For the text-containing cell, return its midpoint in [X, Y] coordinate format. 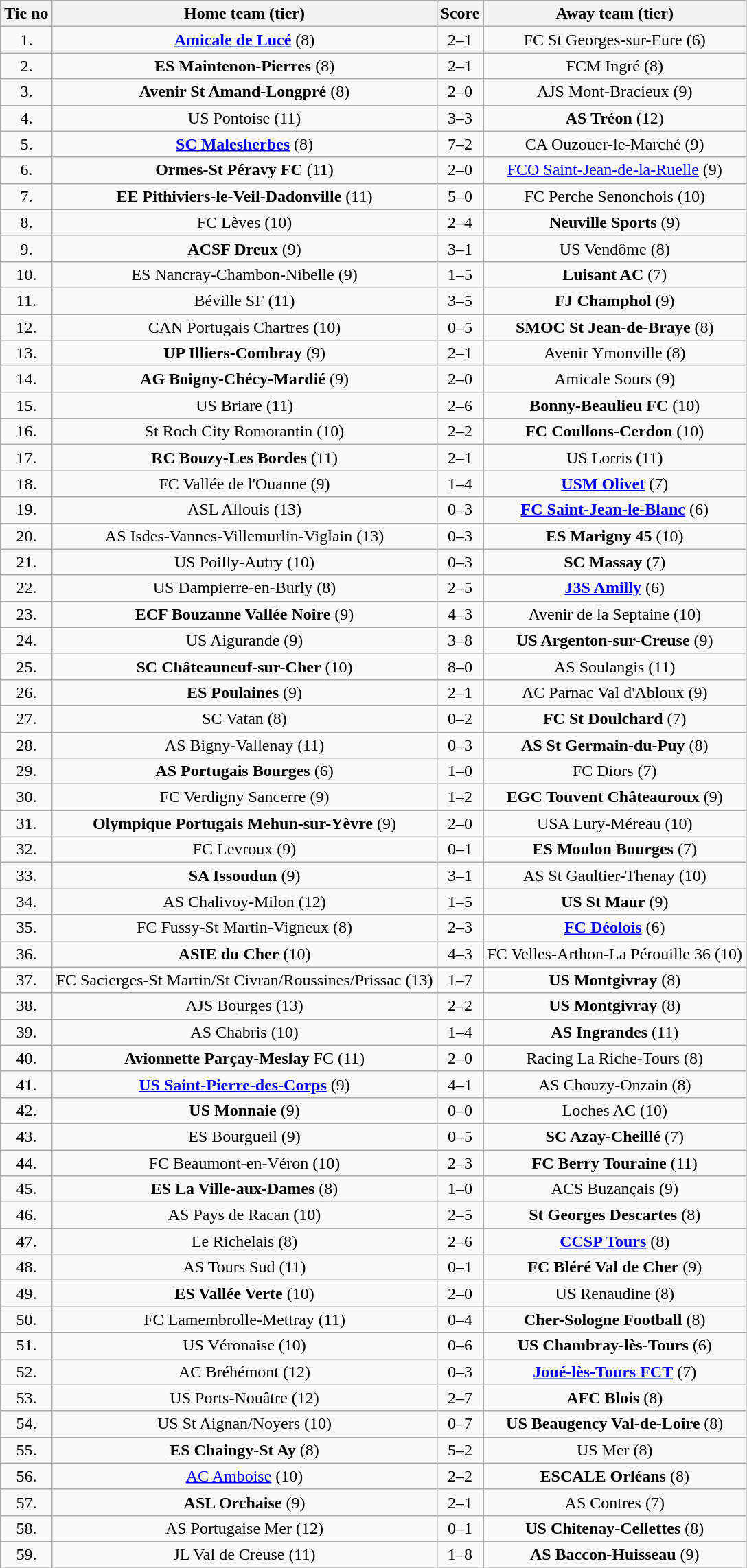
Tie no [26, 14]
2–7 [460, 1398]
1–2 [460, 797]
43. [26, 1136]
58. [26, 1528]
USA Lury-Méreau (10) [615, 823]
Score [460, 14]
0–6 [460, 1346]
FC Beaumont-en-Véron (10) [244, 1163]
25. [26, 666]
4. [26, 118]
12. [26, 327]
SC Massay (7) [615, 562]
US St Maur (9) [615, 902]
ASL Allouis (13) [244, 510]
57. [26, 1502]
Bonny-Beaulieu FC (10) [615, 406]
FC Vallée de l'Ouanne (9) [244, 484]
FCO Saint-Jean-de-la-Ruelle (9) [615, 170]
FC Diors (7) [615, 771]
0–0 [460, 1110]
38. [26, 1006]
RC Bouzy-Les Bordes (11) [244, 458]
SC Malesherbes (8) [244, 144]
40. [26, 1058]
16. [26, 432]
32. [26, 850]
US Mer (8) [615, 1450]
47. [26, 1241]
5. [26, 144]
41. [26, 1084]
3–8 [460, 640]
27. [26, 718]
FC St Georges-sur-Eure (6) [615, 40]
Away team (tier) [615, 14]
4–1 [460, 1084]
2–4 [460, 222]
35. [26, 928]
Le Richelais (8) [244, 1241]
US Lorris (11) [615, 458]
ES Moulon Bourges (7) [615, 850]
48. [26, 1267]
1. [26, 40]
28. [26, 745]
FC Coullons-Cerdon (10) [615, 432]
AS Chalivoy-Milon (12) [244, 902]
51. [26, 1346]
21. [26, 562]
3. [26, 92]
US Poilly-Autry (10) [244, 562]
AS Chouzy-Onzain (8) [615, 1084]
Joué-lès-Tours FCT (7) [615, 1372]
Neuville Sports (9) [615, 222]
Home team (tier) [244, 14]
EE Pithiviers-le-Veil-Dadonville (11) [244, 196]
56. [26, 1476]
Cher-Sologne Football (8) [615, 1320]
Amicale Sours (9) [615, 379]
Ormes-St Péravy FC (11) [244, 170]
46. [26, 1215]
ASL Orchaise (9) [244, 1502]
45. [26, 1189]
FC Bléré Val de Cher (9) [615, 1267]
SMOC St Jean-de-Braye (8) [615, 327]
37. [26, 980]
US Dampierre-en-Burly (8) [244, 588]
Avenir St Amand-Longpré (8) [244, 92]
ACSF Dreux (9) [244, 248]
US Chambray-lès-Tours (6) [615, 1346]
ES Chaingy-St Ay (8) [244, 1450]
FC Levroux (9) [244, 850]
24. [26, 640]
EGC Touvent Châteauroux (9) [615, 797]
Amicale de Lucé (8) [244, 40]
ES Bourgueil (9) [244, 1136]
50. [26, 1320]
15. [26, 406]
2. [26, 66]
US Chitenay-Cellettes (8) [615, 1528]
20. [26, 536]
CAN Portugais Chartres (10) [244, 327]
St Georges Descartes (8) [615, 1215]
FC Velles-Arthon-La Pérouille 36 (10) [615, 954]
14. [26, 379]
5–2 [460, 1450]
FC Fussy-St Martin-Vigneux (8) [244, 928]
ES Marigny 45 (10) [615, 536]
FC Perche Senonchois (10) [615, 196]
22. [26, 588]
59. [26, 1554]
ECF Bouzanne Vallée Noire (9) [244, 614]
US Aigurande (9) [244, 640]
AS Bigny-Vallenay (11) [244, 745]
AS Chabris (10) [244, 1032]
US Beaugency Val-de-Loire (8) [615, 1424]
FC Berry Touraine (11) [615, 1163]
Racing La Riche-Tours (8) [615, 1058]
JL Val de Creuse (11) [244, 1554]
ES Vallée Verte (10) [244, 1294]
ES Nancray-Chambon-Nibelle (9) [244, 274]
US Vendôme (8) [615, 248]
7–2 [460, 144]
US Ports-Nouâtre (12) [244, 1398]
0–7 [460, 1424]
SC Azay-Cheillé (7) [615, 1136]
18. [26, 484]
13. [26, 353]
US Argenton-sur-Creuse (9) [615, 640]
29. [26, 771]
53. [26, 1398]
ES Maintenon-Pierres (8) [244, 66]
54. [26, 1424]
SC Châteauneuf-sur-Cher (10) [244, 666]
AJS Mont-Bracieux (9) [615, 92]
AS Portugaise Mer (12) [244, 1528]
AS Isdes-Vannes-Villemurlin-Viglain (13) [244, 536]
19. [26, 510]
5–0 [460, 196]
US Pontoise (11) [244, 118]
US Briare (11) [244, 406]
FC Verdigny Sancerre (9) [244, 797]
FC Saint-Jean-le-Blanc (6) [615, 510]
CCSP Tours (8) [615, 1241]
AS St Germain-du-Puy (8) [615, 745]
10. [26, 274]
1–7 [460, 980]
J3S Amilly (6) [615, 588]
AS Tréon (12) [615, 118]
0–4 [460, 1320]
St Roch City Romorantin (10) [244, 432]
Luisant AC (7) [615, 274]
AC Parnac Val d'Abloux (9) [615, 692]
US Monnaie (9) [244, 1110]
AFC Blois (8) [615, 1398]
11. [26, 301]
Loches AC (10) [615, 1110]
52. [26, 1372]
26. [26, 692]
FCM Ingré (8) [615, 66]
Avenir de la Septaine (10) [615, 614]
SC Vatan (8) [244, 718]
49. [26, 1294]
UP Illiers-Combray (9) [244, 353]
8. [26, 222]
AS Tours Sud (11) [244, 1267]
AS Portugais Bourges (6) [244, 771]
ASIE du Cher (10) [244, 954]
AC Amboise (10) [244, 1476]
US Saint-Pierre-des-Corps (9) [244, 1084]
USM Olivet (7) [615, 484]
AS Pays de Racan (10) [244, 1215]
AS Contres (7) [615, 1502]
42. [26, 1110]
0–2 [460, 718]
ES Poulaines (9) [244, 692]
33. [26, 876]
CA Ouzouer-le-Marché (9) [615, 144]
FC Lèves (10) [244, 222]
AG Boigny-Chécy-Mardié (9) [244, 379]
Olympique Portugais Mehun-sur-Yèvre (9) [244, 823]
US Véronaise (10) [244, 1346]
Béville SF (11) [244, 301]
FC Lamembrolle-Mettray (11) [244, 1320]
8–0 [460, 666]
US St Aignan/Noyers (10) [244, 1424]
ACS Buzançais (9) [615, 1189]
9. [26, 248]
US Renaudine (8) [615, 1294]
34. [26, 902]
39. [26, 1032]
FJ Champhol (9) [615, 301]
55. [26, 1450]
AS Baccon-Huisseau (9) [615, 1554]
FC Déolois (6) [615, 928]
6. [26, 170]
SA Issoudun (9) [244, 876]
AS Ingrandes (11) [615, 1032]
Avenir Ymonville (8) [615, 353]
FC Sacierges-St Martin/St Civran/Roussines/Prissac (13) [244, 980]
Avionnette Parçay-Meslay FC (11) [244, 1058]
30. [26, 797]
FC St Doulchard (7) [615, 718]
AC Bréhémont (12) [244, 1372]
3–3 [460, 118]
ES La Ville-aux-Dames (8) [244, 1189]
31. [26, 823]
23. [26, 614]
AS Soulangis (11) [615, 666]
ESCALE Orléans (8) [615, 1476]
44. [26, 1163]
AS St Gaultier-Thenay (10) [615, 876]
3–5 [460, 301]
7. [26, 196]
17. [26, 458]
36. [26, 954]
1–8 [460, 1554]
AJS Bourges (13) [244, 1006]
